Extract the (x, y) coordinate from the center of the cell holding the provided text.  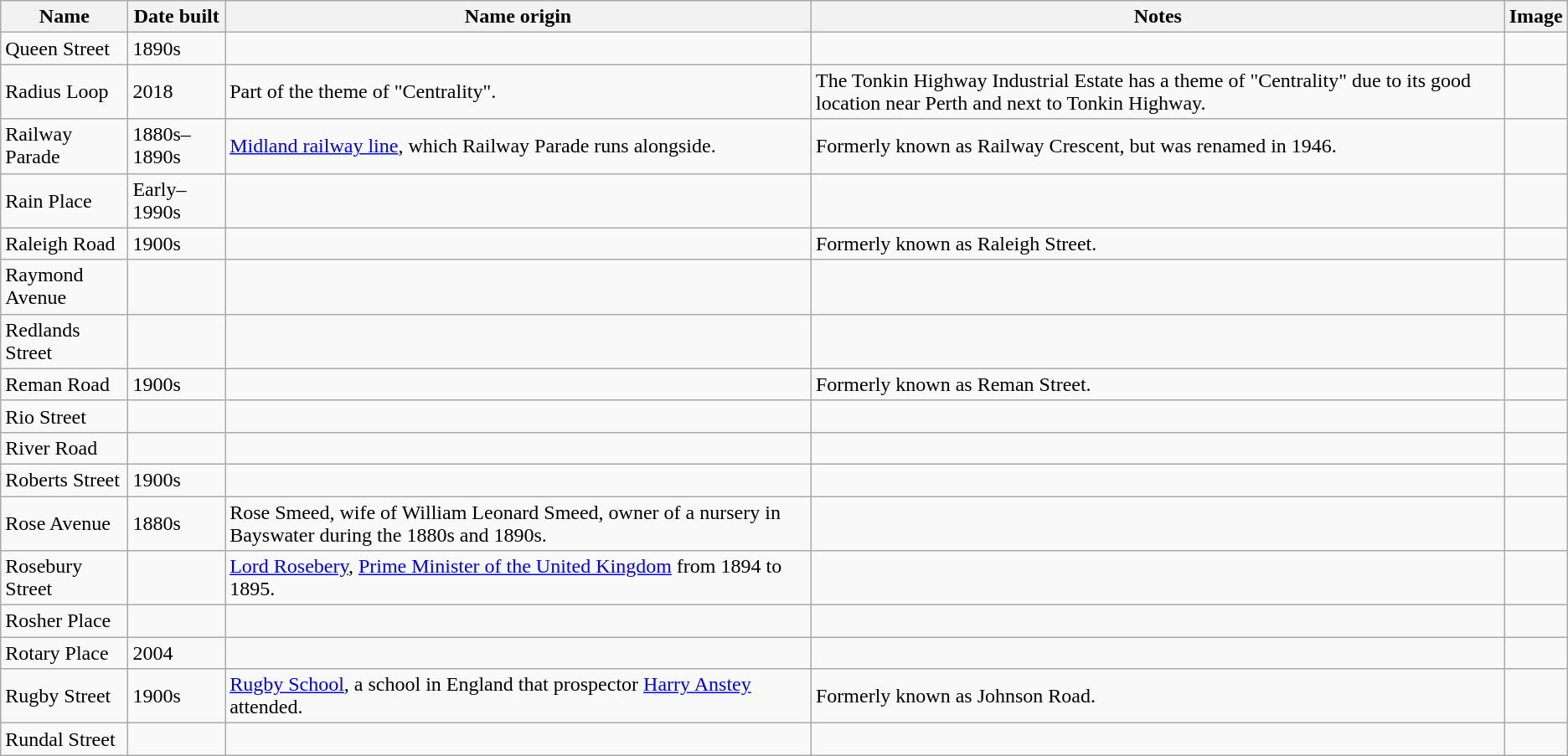
Rio Street (64, 416)
Roberts Street (64, 480)
Rugby Street (64, 697)
Rosher Place (64, 621)
Rain Place (64, 201)
Name origin (518, 17)
Rundal Street (64, 739)
Lord Rosebery, Prime Minister of the United Kingdom from 1894 to 1895. (518, 578)
Formerly known as Railway Crescent, but was renamed in 1946. (1158, 146)
1880s (177, 522)
Rotary Place (64, 653)
Image (1536, 17)
Notes (1158, 17)
Radius Loop (64, 92)
River Road (64, 448)
Redlands Street (64, 342)
Name (64, 17)
The Tonkin Highway Industrial Estate has a theme of "Centrality" due to its good location near Perth and next to Tonkin Highway. (1158, 92)
Railway Parade (64, 146)
Formerly known as Johnson Road. (1158, 697)
2018 (177, 92)
Raleigh Road (64, 244)
Rosebury Street (64, 578)
Part of the theme of "Centrality". (518, 92)
1880s–1890s (177, 146)
Early–1990s (177, 201)
1890s (177, 49)
Rose Smeed, wife of William Leonard Smeed, owner of a nursery in Bayswater during the 1880s and 1890s. (518, 522)
Reman Road (64, 384)
Midland railway line, which Railway Parade runs alongside. (518, 146)
2004 (177, 653)
Formerly known as Reman Street. (1158, 384)
Rose Avenue (64, 522)
Date built (177, 17)
Raymond Avenue (64, 286)
Rugby School, a school in England that prospector Harry Anstey attended. (518, 697)
Formerly known as Raleigh Street. (1158, 244)
Queen Street (64, 49)
